Return the (x, y) coordinate for the center point of the cell that contains the specified text.  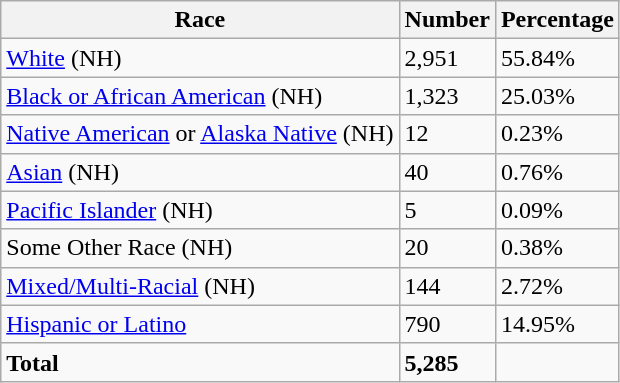
Hispanic or Latino (200, 324)
5 (447, 210)
144 (447, 286)
40 (447, 172)
1,323 (447, 96)
Asian (NH) (200, 172)
0.23% (557, 134)
Number (447, 20)
Some Other Race (NH) (200, 248)
Black or African American (NH) (200, 96)
12 (447, 134)
Total (200, 362)
Pacific Islander (NH) (200, 210)
0.09% (557, 210)
14.95% (557, 324)
Percentage (557, 20)
0.76% (557, 172)
25.03% (557, 96)
5,285 (447, 362)
Race (200, 20)
55.84% (557, 58)
Mixed/Multi-Racial (NH) (200, 286)
790 (447, 324)
Native American or Alaska Native (NH) (200, 134)
20 (447, 248)
2.72% (557, 286)
2,951 (447, 58)
0.38% (557, 248)
White (NH) (200, 58)
